For the text-containing cell, return its midpoint in [x, y] coordinate format. 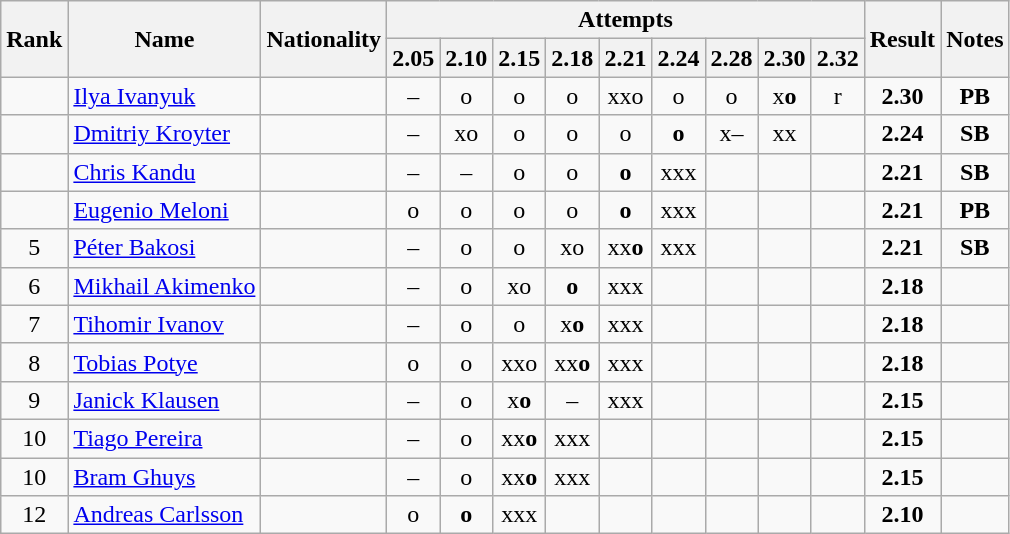
Notes [975, 39]
7 [34, 324]
Attempts [626, 20]
Chris Kandu [164, 172]
Tihomir Ivanov [164, 324]
Bram Ghuys [164, 477]
x– [732, 134]
2.32 [838, 58]
Eugenio Meloni [164, 210]
Nationality [324, 39]
xx [784, 134]
r [838, 96]
5 [34, 248]
Mikhail Akimenko [164, 286]
Rank [34, 39]
Tobias Potye [164, 362]
9 [34, 400]
Tiago Pereira [164, 438]
2.28 [732, 58]
Dmitriy Kroyter [164, 134]
Andreas Carlsson [164, 515]
Result [902, 39]
6 [34, 286]
12 [34, 515]
8 [34, 362]
Janick Klausen [164, 400]
2.05 [414, 58]
Name [164, 39]
Péter Bakosi [164, 248]
Ilya Ivanyuk [164, 96]
